Provide the [X, Y] coordinate of the cell's center where the given text is located.  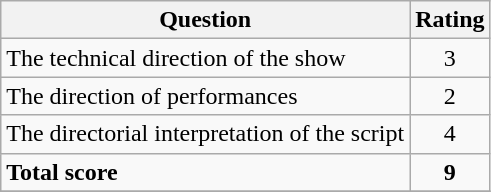
The direction of performances [206, 96]
Question [206, 20]
Total score [206, 172]
Rating [450, 20]
9 [450, 172]
3 [450, 58]
The directorial interpretation of the script [206, 134]
2 [450, 96]
4 [450, 134]
The technical direction of the show [206, 58]
